Detect which cell encompasses the target text, then output its (x, y) center coordinate. 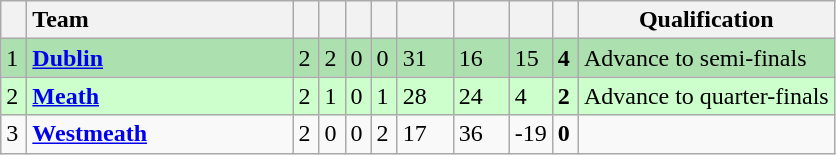
Dublin (160, 58)
3 (14, 134)
36 (481, 134)
31 (425, 58)
Westmeath (160, 134)
Team (160, 20)
Advance to quarter-finals (706, 96)
-19 (530, 134)
Advance to semi-finals (706, 58)
24 (481, 96)
Qualification (706, 20)
17 (425, 134)
16 (481, 58)
Meath (160, 96)
28 (425, 96)
15 (530, 58)
